Output the [X, Y] coordinate of the center of the cell containing the given text.  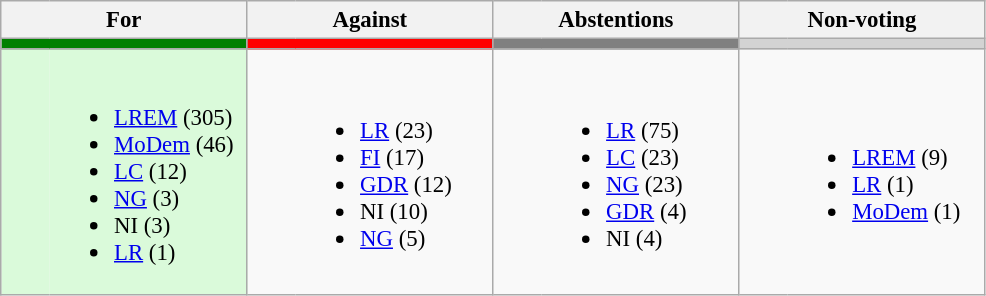
LR (23)FI (17)GDR (12)NI (10)NG (5) [394, 172]
Against [370, 20]
Abstentions [616, 20]
LREM (9)LR (1)MoDem (1) [886, 172]
Non-voting [862, 20]
LR (75)LC (23)NG (23)GDR (4)NI (4) [640, 172]
LREM (305)MoDem (46)LC (12)NG (3)NI (3)LR (1) [148, 172]
For [124, 20]
